Detect which cell encompasses the target text, then output its [x, y] center coordinate. 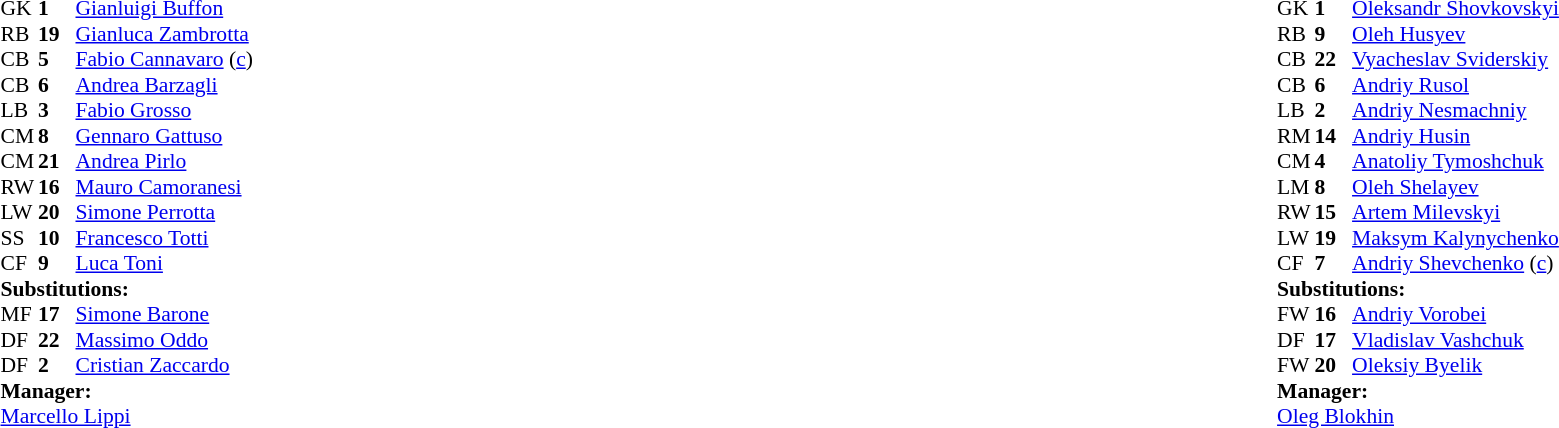
Oleksiy Byelik [1456, 365]
7 [1334, 263]
Andriy Nesmachniy [1456, 111]
Fabio Cannavaro (c) [164, 59]
Vyacheslav Sviderskiy [1456, 59]
Anatoliy Tymoshchuk [1456, 161]
Luca Toni [164, 263]
Simone Barone [164, 315]
Andrea Barzagli [164, 85]
LM [1296, 187]
5 [57, 59]
10 [57, 238]
Simone Perrotta [164, 213]
Andriy Vorobei [1456, 315]
Andriy Rusol [1456, 85]
Massimo Oddo [164, 340]
Mauro Camoranesi [164, 187]
Gianluca Zambrotta [164, 34]
Artem Milevskyi [1456, 213]
3 [57, 111]
Francesco Totti [164, 238]
MF [19, 315]
14 [1334, 136]
RM [1296, 136]
Gennaro Gattuso [164, 136]
Andriy Shevchenko (c) [1456, 263]
Maksym Kalynychenko [1456, 238]
Vladislav Vashchuk [1456, 340]
Andriy Husin [1456, 136]
15 [1334, 213]
Fabio Grosso [164, 111]
Oleh Husyev [1456, 34]
Cristian Zaccardo [164, 365]
4 [1334, 161]
Andrea Pirlo [164, 161]
Oleh Shelayev [1456, 187]
SS [19, 238]
21 [57, 161]
